Search for the cell housing the specified text and yield its [X, Y] center coordinate. 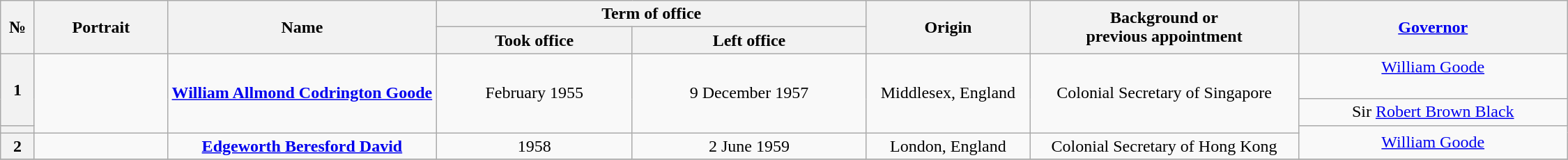
Took office [534, 40]
William Allmond Codrington Goode [302, 93]
Origin [948, 27]
1958 [534, 146]
Colonial Secretary of Hong Kong [1164, 146]
London, England [948, 146]
Edgeworth Beresford David [302, 146]
Sir Robert Brown Black [1433, 112]
№ [18, 27]
2 [18, 146]
Name [302, 27]
2 June 1959 [749, 146]
1 [18, 89]
Governor [1433, 27]
February 1955 [534, 93]
9 December 1957 [749, 93]
Term of office [651, 14]
Portrait [100, 27]
Middlesex, England [948, 93]
Colonial Secretary of Singapore [1164, 93]
Left office [749, 40]
Background orprevious appointment [1164, 27]
